Return the [X, Y] coordinate for the center point of the cell that contains the specified text.  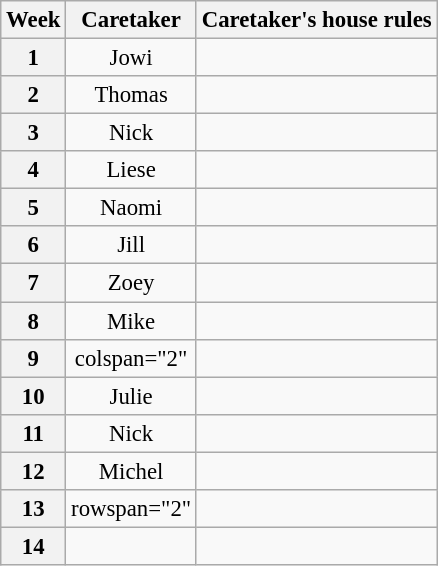
5 [34, 208]
10 [34, 396]
Naomi [132, 208]
Jowi [132, 58]
2 [34, 95]
3 [34, 133]
8 [34, 321]
13 [34, 509]
9 [34, 358]
Week [34, 20]
Liese [132, 170]
7 [34, 283]
6 [34, 245]
Jill [132, 245]
Caretaker's house rules [316, 20]
11 [34, 433]
12 [34, 471]
colspan="2" [132, 358]
Thomas [132, 95]
14 [34, 546]
4 [34, 170]
Julie [132, 396]
Zoey [132, 283]
Caretaker [132, 20]
rowspan="2" [132, 509]
Mike [132, 321]
1 [34, 58]
Michel [132, 471]
